For the text-containing cell, return its midpoint in [x, y] coordinate format. 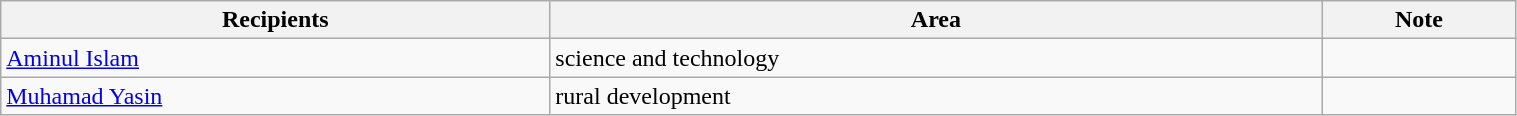
Recipients [276, 20]
science and technology [936, 58]
Aminul Islam [276, 58]
Area [936, 20]
rural development [936, 96]
Note [1419, 20]
Muhamad Yasin [276, 96]
